Detect which cell encompasses the target text, then output its [x, y] center coordinate. 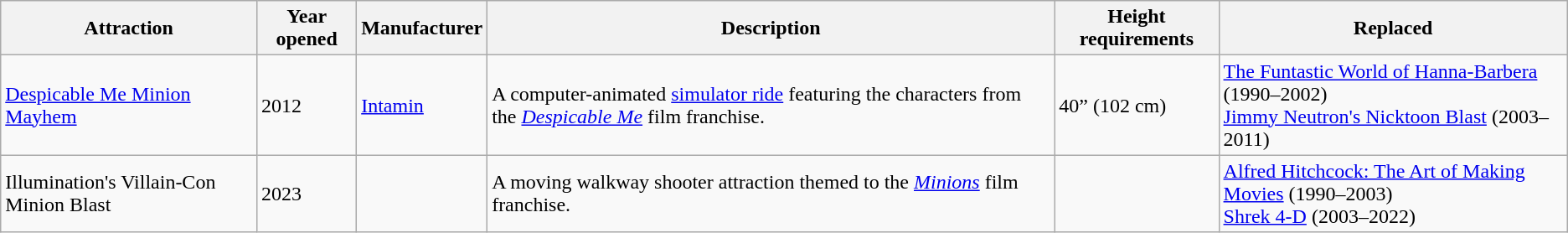
Alfred Hitchcock: The Art of Making Movies (1990–2003)Shrek 4-D (2003–2022) [1393, 194]
Manufacturer [422, 28]
A moving walkway shooter attraction themed to the Minions film franchise. [771, 194]
Replaced [1393, 28]
Intamin [422, 106]
Illumination's Villain-Con Minion Blast [129, 194]
A computer-animated simulator ride featuring the characters from the Despicable Me film franchise. [771, 106]
Despicable Me Minion Mayhem [129, 106]
Description [771, 28]
The Funtastic World of Hanna-Barbera (1990–2002) Jimmy Neutron's Nicktoon Blast (2003–2011) [1393, 106]
Year opened [307, 28]
2023 [307, 194]
40” (102 cm) [1137, 106]
Attraction [129, 28]
Height requirements [1137, 28]
2012 [307, 106]
